Determine the (x, y) coordinate at the center of the cell enclosing the given text.  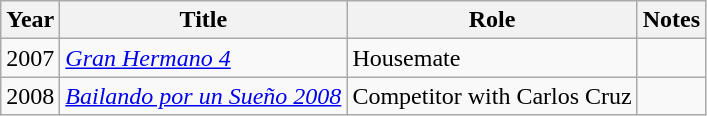
2008 (30, 96)
Housemate (492, 58)
Competitor with Carlos Cruz (492, 96)
Notes (671, 20)
Title (204, 20)
Year (30, 20)
Bailando por un Sueño 2008 (204, 96)
Role (492, 20)
Gran Hermano 4 (204, 58)
2007 (30, 58)
